Identify which cell holds the provided text, then report its (x, y) central coordinate. 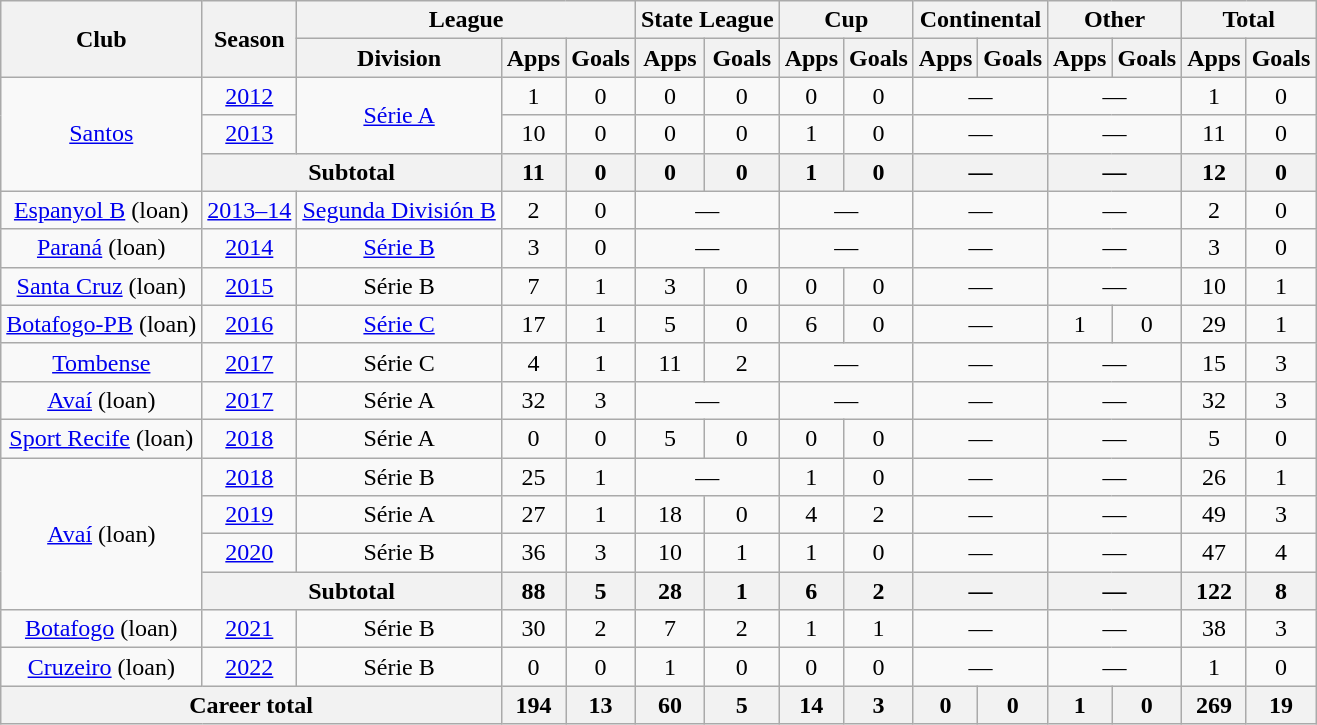
30 (533, 629)
60 (670, 705)
Season (250, 39)
47 (1214, 553)
12 (1214, 172)
2022 (250, 667)
2013 (250, 134)
2019 (250, 515)
2020 (250, 553)
8 (1281, 591)
Paraná (loan) (102, 248)
Santos (102, 134)
Division (399, 58)
49 (1214, 515)
194 (533, 705)
13 (601, 705)
29 (1214, 324)
2014 (250, 248)
Continental (980, 20)
38 (1214, 629)
Segunda División B (399, 210)
28 (670, 591)
2021 (250, 629)
2013–14 (250, 210)
Other (1115, 20)
122 (1214, 591)
League (466, 20)
269 (1214, 705)
25 (533, 477)
Total (1249, 20)
Botafogo (loan) (102, 629)
19 (1281, 705)
Tombense (102, 362)
2012 (250, 96)
88 (533, 591)
2015 (250, 286)
15 (1214, 362)
Sport Recife (loan) (102, 438)
Club (102, 39)
27 (533, 515)
Santa Cruz (loan) (102, 286)
Espanyol B (loan) (102, 210)
18 (670, 515)
17 (533, 324)
Career total (252, 705)
26 (1214, 477)
14 (811, 705)
Cruzeiro (loan) (102, 667)
State League (707, 20)
Botafogo-PB (loan) (102, 324)
36 (533, 553)
2016 (250, 324)
Cup (846, 20)
